Pinpoint the cell where the given text exists, returning its [X, Y] midpoint coordinate. 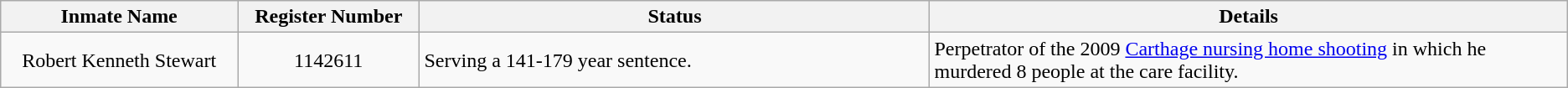
Status [675, 17]
Robert Kenneth Stewart [119, 60]
Serving a 141-179 year sentence. [675, 60]
Inmate Name [119, 17]
Perpetrator of the 2009 Carthage nursing home shooting in which he murdered 8 people at the care facility. [1248, 60]
Register Number [328, 17]
Details [1248, 17]
1142611 [328, 60]
